From the cell containing the given text, extract its center point as [x, y] coordinate. 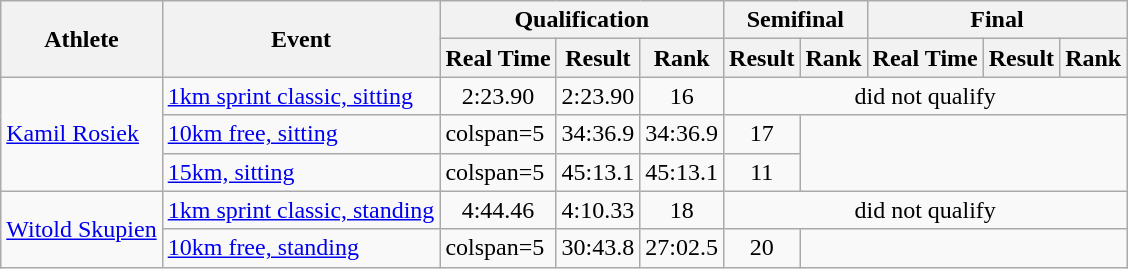
10km free, sitting [301, 134]
10km free, standing [301, 248]
30:43.8 [598, 248]
Event [301, 39]
Athlete [82, 39]
Qualification [582, 20]
15km, sitting [301, 172]
Semifinal [796, 20]
17 [762, 134]
1km sprint classic, standing [301, 210]
4:10.33 [598, 210]
4:44.46 [498, 210]
20 [762, 248]
27:02.5 [682, 248]
1km sprint classic, sitting [301, 96]
18 [682, 210]
11 [762, 172]
Final [997, 20]
16 [682, 96]
Kamil Rosiek [82, 134]
Witold Skupien [82, 229]
